From the cell containing the given text, extract its center point as [x, y] coordinate. 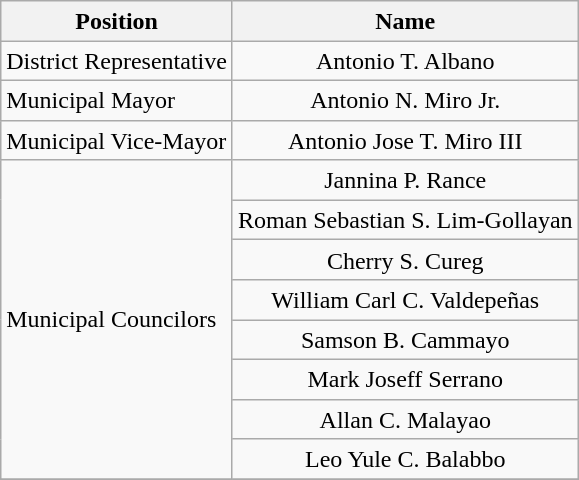
Leo Yule C. Balabbo [405, 459]
Allan C. Malayao [405, 419]
Antonio T. Albano [405, 61]
Municipal Councilors [117, 320]
Jannina P. Rance [405, 180]
Antonio Jose T. Miro III [405, 140]
Antonio N. Miro Jr. [405, 100]
Samson B. Cammayo [405, 340]
District Representative [117, 61]
Name [405, 21]
Municipal Vice-Mayor [117, 140]
William Carl C. Valdepeñas [405, 300]
Municipal Mayor [117, 100]
Cherry S. Cureg [405, 260]
Mark Joseff Serrano [405, 379]
Roman Sebastian S. Lim-Gollayan [405, 220]
Position [117, 21]
